Search for the cell housing the specified text and yield its (X, Y) center coordinate. 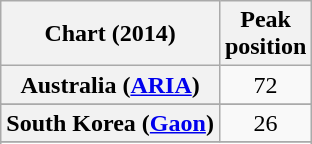
26 (265, 123)
72 (265, 85)
Peakposition (265, 34)
South Korea (Gaon) (110, 123)
Australia (ARIA) (110, 85)
Chart (2014) (110, 34)
